Detect which cell encompasses the target text, then output its [X, Y] center coordinate. 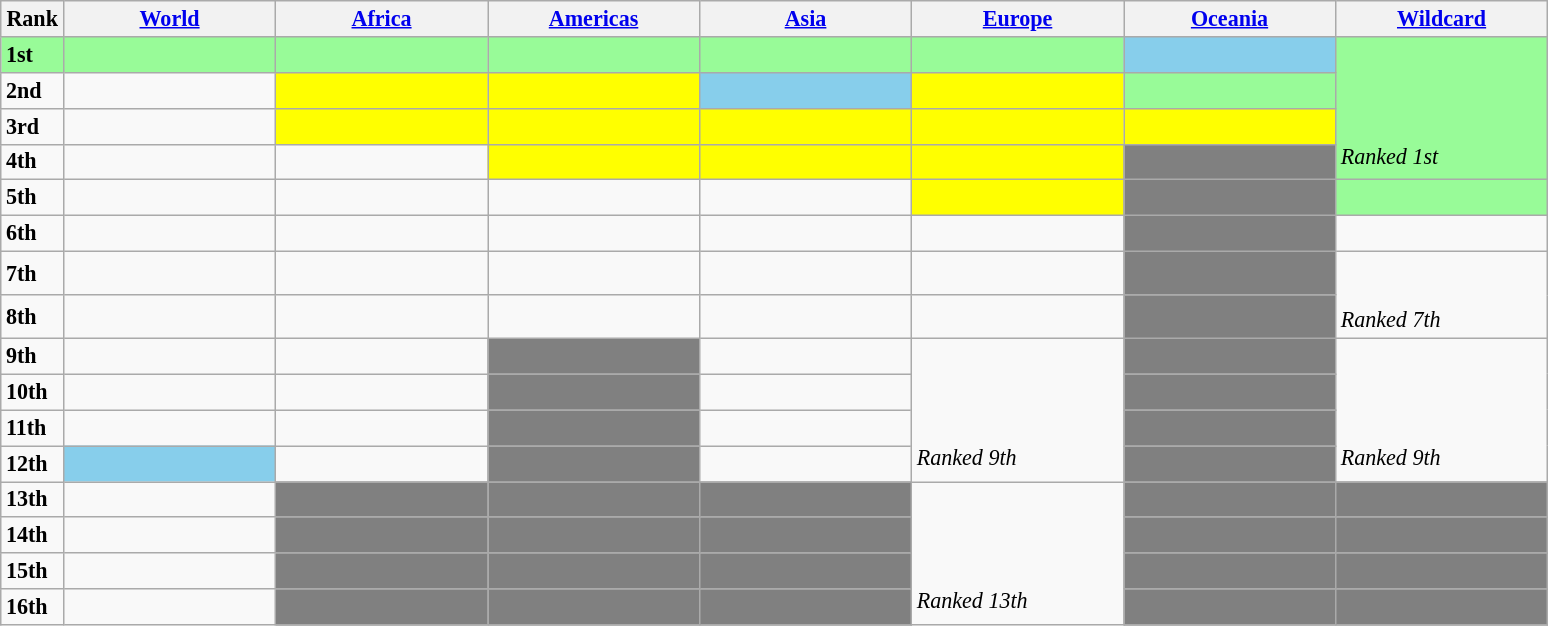
Rank [32, 18]
Europe [1018, 18]
16th [32, 607]
5th [32, 198]
7th [32, 272]
14th [32, 535]
12th [32, 463]
Africa [382, 18]
11th [32, 428]
9th [32, 356]
Wildcard [1442, 18]
13th [32, 499]
4th [32, 162]
Oceania [1230, 18]
15th [32, 571]
1st [32, 54]
3rd [32, 126]
6th [32, 233]
10th [32, 392]
Asia [806, 18]
2nd [32, 90]
Ranked 7th [1442, 294]
Ranked 13th [1018, 552]
World [170, 18]
8th [32, 316]
Ranked 1st [1442, 108]
Americas [594, 18]
